Extract the (x, y) coordinate from the center of the cell holding the provided text.  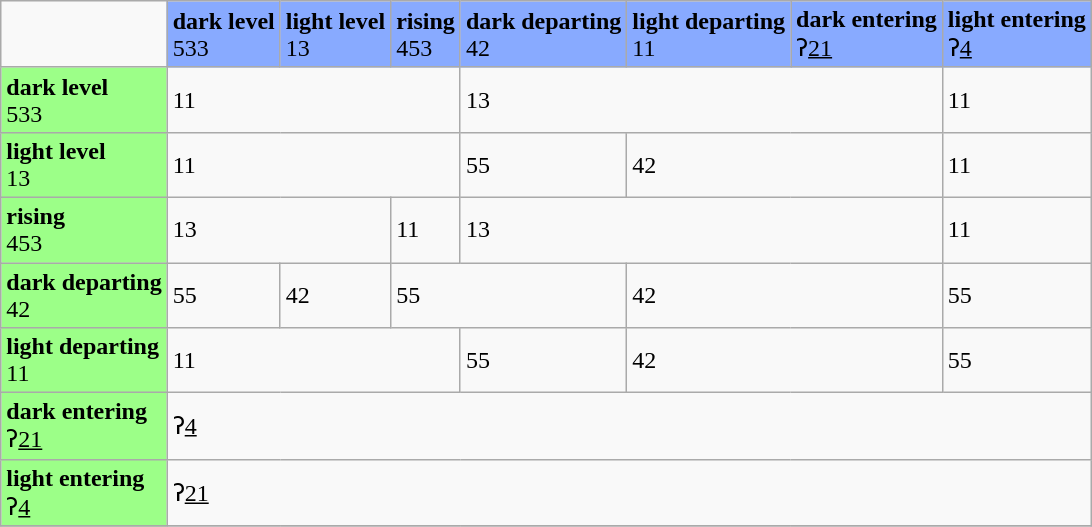
ʔ4 (629, 426)
ʔ21 (629, 492)
